Detect which cell encompasses the target text, then output its (x, y) center coordinate. 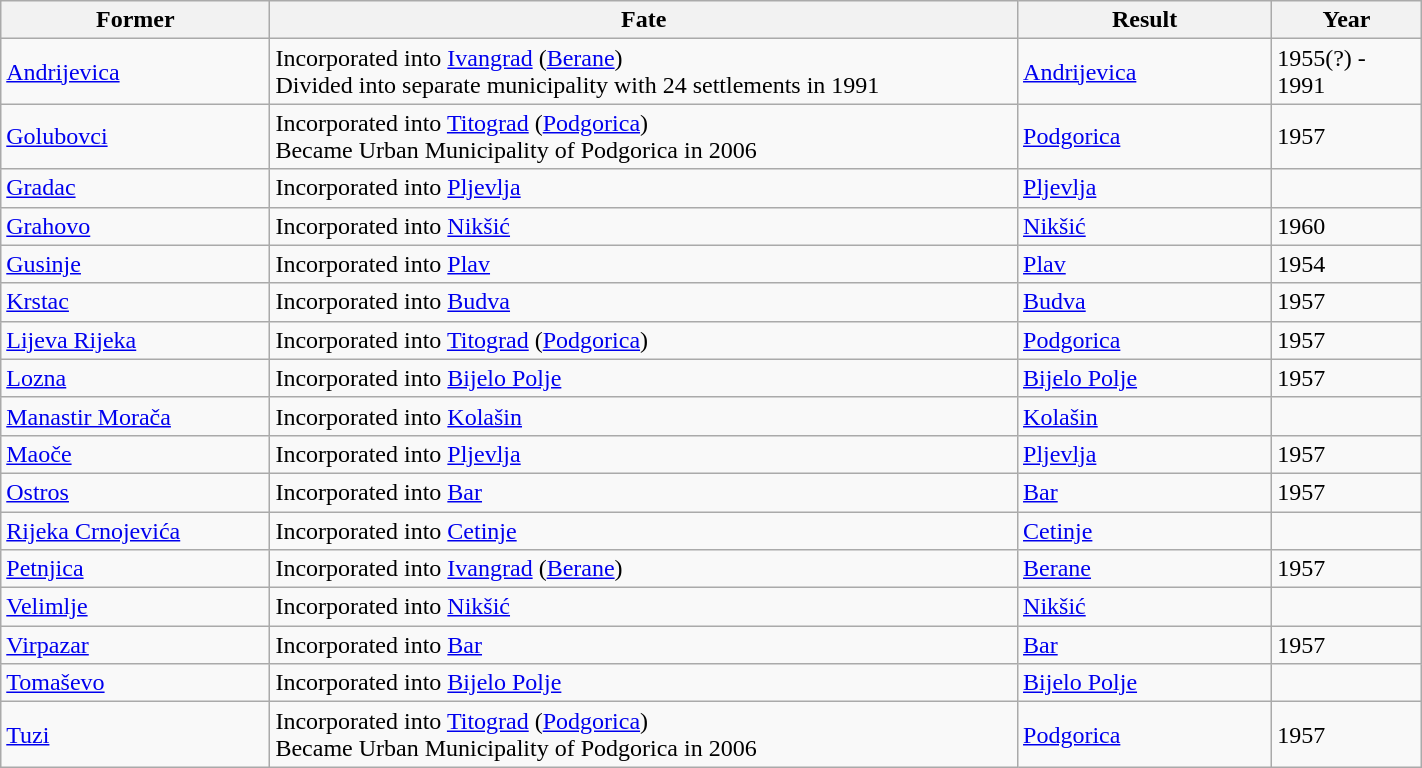
Gradac (136, 188)
Incorporated into Ivangrad (Berane) (644, 569)
Tomaševo (136, 683)
1954 (1347, 264)
Incorporated into Kolašin (644, 416)
Incorporated into Cetinje (644, 531)
Ostros (136, 492)
Incorporated into Titograd (Podgorica) (644, 340)
Maoče (136, 454)
Virpazar (136, 645)
Rijeka Crnojevića (136, 531)
Grahovo (136, 226)
Budva (1145, 302)
Krstac (136, 302)
Fate (644, 20)
Manastir Morača (136, 416)
Lijeva Rijeka (136, 340)
Incorporated into Ivangrad (Berane) Divided into separate municipality with 24 settlements in 1991 (644, 72)
Year (1347, 20)
Lozna (136, 378)
1960 (1347, 226)
Golubovci (136, 136)
Berane (1145, 569)
Result (1145, 20)
Velimlje (136, 607)
Kolašin (1145, 416)
Petnjica (136, 569)
Cetinje (1145, 531)
Gusinje (136, 264)
Tuzi (136, 734)
Former (136, 20)
Plav (1145, 264)
Incorporated into Budva (644, 302)
1955(?) - 1991 (1347, 72)
Incorporated into Plav (644, 264)
